Output the (X, Y) coordinate of the center of the cell containing the given text.  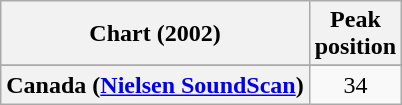
34 (355, 85)
Canada (Nielsen SoundScan) (155, 85)
Peakposition (355, 34)
Chart (2002) (155, 34)
